Return the [X, Y] coordinate for the center point of the cell that contains the specified text.  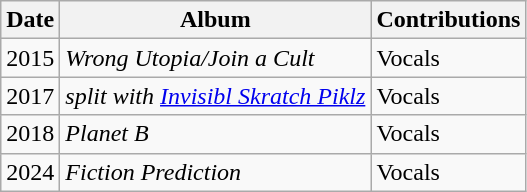
2024 [30, 172]
2017 [30, 96]
split with Invisibl Skratch Piklz [216, 96]
Wrong Utopia/Join a Cult [216, 58]
Album [216, 20]
Date [30, 20]
2015 [30, 58]
Contributions [448, 20]
Planet B [216, 134]
Fiction Prediction [216, 172]
2018 [30, 134]
